Locate the cell with the specified text and output its (x, y) center coordinate. 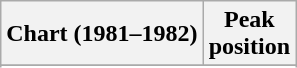
Chart (1981–1982) (102, 34)
Peakposition (249, 34)
